Detect which cell encompasses the target text, then output its (X, Y) center coordinate. 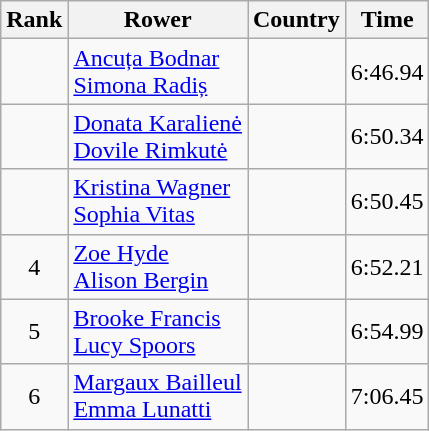
Donata KaralienėDovile Rimkutė (158, 136)
Ancuța BodnarSimona Radiș (158, 72)
4 (34, 266)
6 (34, 396)
6:54.99 (387, 332)
Zoe HydeAlison Bergin (158, 266)
Country (297, 20)
6:50.45 (387, 202)
6:52.21 (387, 266)
5 (34, 332)
Rower (158, 20)
7:06.45 (387, 396)
6:50.34 (387, 136)
6:46.94 (387, 72)
Kristina WagnerSophia Vitas (158, 202)
Brooke FrancisLucy Spoors (158, 332)
Time (387, 20)
Rank (34, 20)
Margaux BailleulEmma Lunatti (158, 396)
